From the cell containing the given text, extract its center point as [X, Y] coordinate. 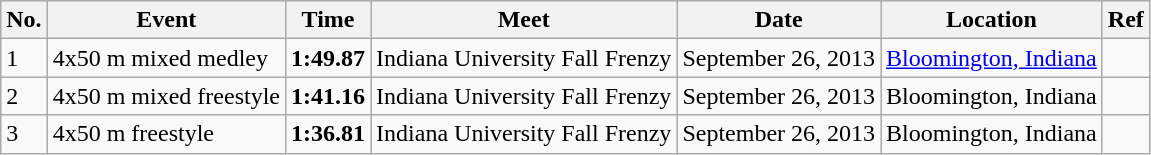
1:36.81 [328, 134]
1:41.16 [328, 96]
3 [24, 134]
1:49.87 [328, 58]
Meet [524, 20]
Location [992, 20]
Event [166, 20]
Time [328, 20]
No. [24, 20]
4x50 m mixed medley [166, 58]
Date [779, 20]
1 [24, 58]
4x50 m mixed freestyle [166, 96]
Ref [1126, 20]
2 [24, 96]
4x50 m freestyle [166, 134]
